Find where the given text appears and provide that cell's center as (x, y) coordinate. 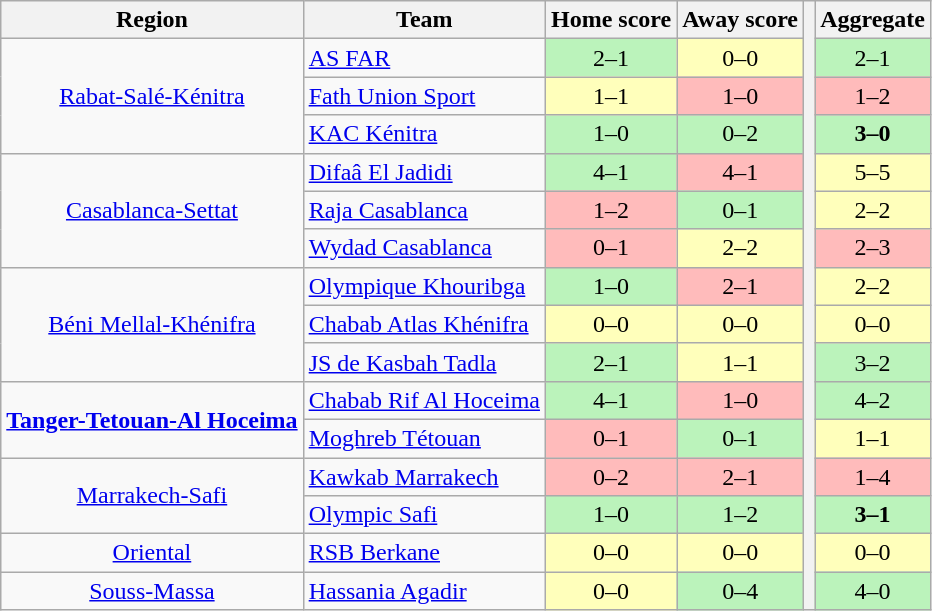
Chabab Rif Al Hoceima (424, 400)
Tanger-Tetouan-Al Hoceima (152, 419)
Region (152, 20)
5–5 (873, 172)
Kawkab Marrakech (424, 477)
Aggregate (873, 20)
Difaâ El Jadidi (424, 172)
JS de Kasbah Tadla (424, 362)
Away score (740, 20)
0–4 (740, 591)
Hassania Agadir (424, 591)
Raja Casablanca (424, 210)
3–1 (873, 515)
Souss-Massa (152, 591)
1–4 (873, 477)
4–0 (873, 591)
Rabat-Salé-Kénitra (152, 96)
Moghreb Tétouan (424, 438)
3–2 (873, 362)
2–3 (873, 248)
Team (424, 20)
Casablanca-Settat (152, 210)
Béni Mellal-Khénifra (152, 324)
Olympic Safi (424, 515)
4–2 (873, 400)
Marrakech-Safi (152, 496)
Home score (610, 20)
Olympique Khouribga (424, 286)
RSB Berkane (424, 553)
AS FAR (424, 58)
Wydad Casablanca (424, 248)
Chabab Atlas Khénifra (424, 324)
KAC Kénitra (424, 134)
3–0 (873, 134)
Fath Union Sport (424, 96)
Oriental (152, 553)
